For the text-containing cell, return its midpoint in (x, y) coordinate format. 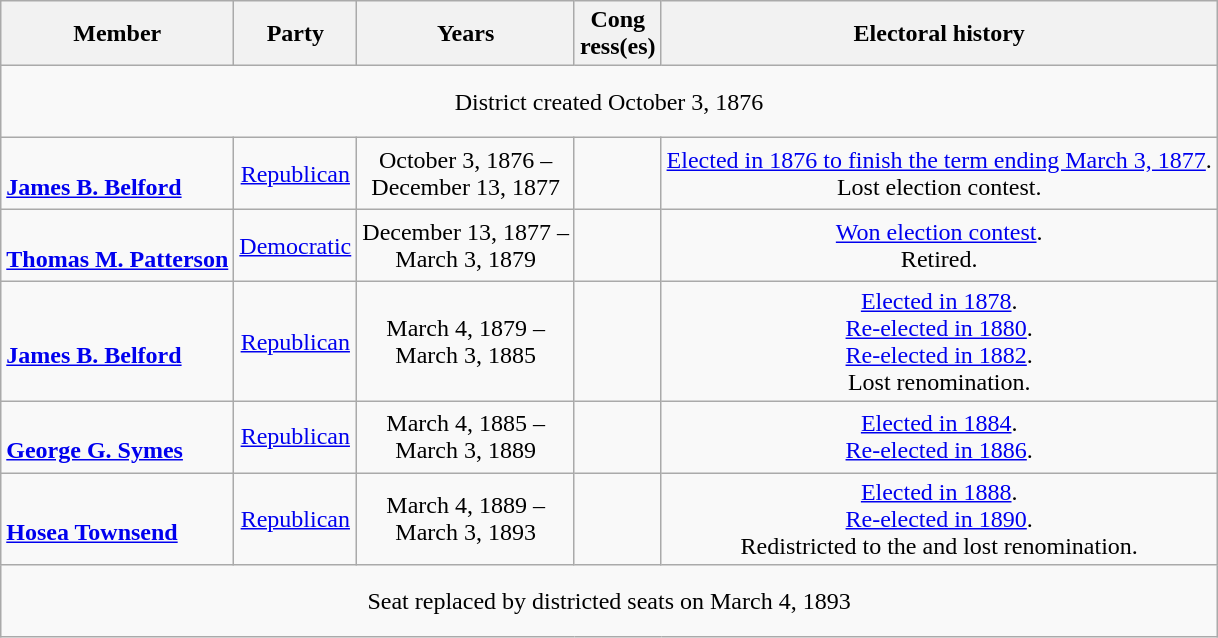
Seat replaced by districted seats on March 4, 1893 (610, 601)
Congress(es) (618, 34)
March 4, 1889 –March 3, 1893 (466, 519)
Thomas M. Patterson (118, 246)
Elected in 1876 to finish the term ending March 3, 1877.Lost election contest. (939, 174)
Elected in 1878.Re-elected in 1880.Re-elected in 1882.Lost renomination. (939, 342)
March 4, 1879 –March 3, 1885 (466, 342)
Elected in 1884.Re-elected in 1886. (939, 437)
Elected in 1888.Re-elected in 1890.Redistricted to the and lost renomination. (939, 519)
George G. Symes (118, 437)
Party (296, 34)
Years (466, 34)
March 4, 1885 –March 3, 1889 (466, 437)
Won election contest.Retired. (939, 246)
Democratic (296, 246)
District created October 3, 1876 (610, 102)
Member (118, 34)
December 13, 1877 –March 3, 1879 (466, 246)
Hosea Townsend (118, 519)
Electoral history (939, 34)
October 3, 1876 –December 13, 1877 (466, 174)
